Provide the [x, y] coordinate of the cell's center where the given text is located.  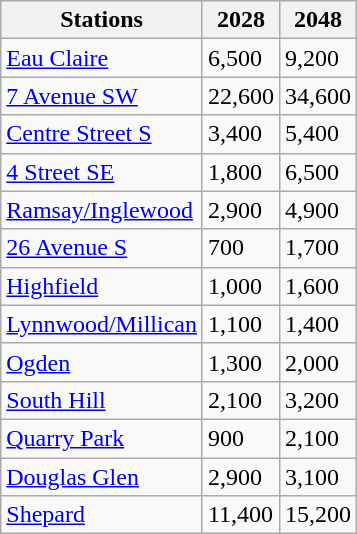
3,400 [240, 134]
4 Street SE [102, 172]
Douglas Glen [102, 477]
Highfield [102, 286]
Lynnwood/Millican [102, 324]
5,400 [318, 134]
2048 [318, 20]
900 [240, 438]
700 [240, 248]
Centre Street S [102, 134]
9,200 [318, 58]
7 Avenue SW [102, 96]
1,100 [240, 324]
3,100 [318, 477]
15,200 [318, 515]
South Hill [102, 400]
3,200 [318, 400]
Stations [102, 20]
1,300 [240, 362]
2028 [240, 20]
Ogden [102, 362]
2,000 [318, 362]
22,600 [240, 96]
Ramsay/Inglewood [102, 210]
1,800 [240, 172]
34,600 [318, 96]
26 Avenue S [102, 248]
4,900 [318, 210]
Shepard [102, 515]
Quarry Park [102, 438]
Eau Claire [102, 58]
1,000 [240, 286]
11,400 [240, 515]
1,400 [318, 324]
1,600 [318, 286]
1,700 [318, 248]
